Search for the cell housing the specified text and yield its (X, Y) center coordinate. 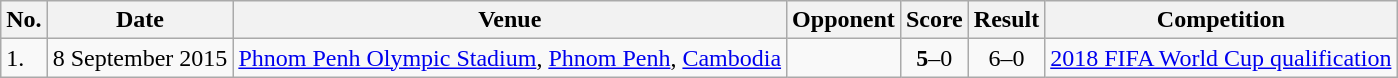
No. (24, 20)
Opponent (844, 20)
Venue (510, 20)
Competition (1221, 20)
Date (140, 20)
Result (1006, 20)
Score (934, 20)
6–0 (1006, 58)
2018 FIFA World Cup qualification (1221, 58)
5–0 (934, 58)
1. (24, 58)
8 September 2015 (140, 58)
Phnom Penh Olympic Stadium, Phnom Penh, Cambodia (510, 58)
